Pinpoint the cell where the given text exists, returning its (X, Y) midpoint coordinate. 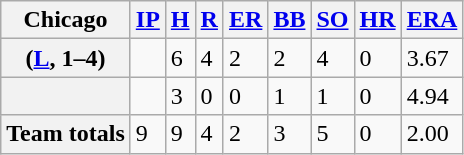
SO (332, 20)
IP (148, 20)
HR (378, 20)
ER (245, 20)
BB (290, 20)
3.67 (432, 58)
Team totals (66, 134)
H (180, 20)
2.00 (432, 134)
Chicago (66, 20)
(L, 1–4) (66, 58)
ERA (432, 20)
4.94 (432, 96)
6 (180, 58)
5 (332, 134)
R (209, 20)
